Identify which cell holds the provided text, then report its (x, y) central coordinate. 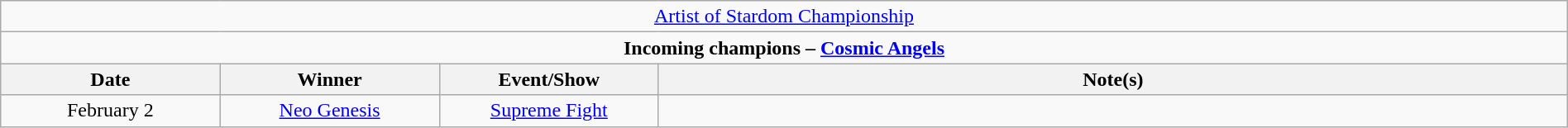
Note(s) (1113, 79)
Incoming champions – Cosmic Angels (784, 48)
Date (111, 79)
Winner (329, 79)
February 2 (111, 111)
Event/Show (549, 79)
Supreme Fight (549, 111)
Neo Genesis (329, 111)
Artist of Stardom Championship (784, 17)
